Identify which cell holds the provided text, then report its [x, y] central coordinate. 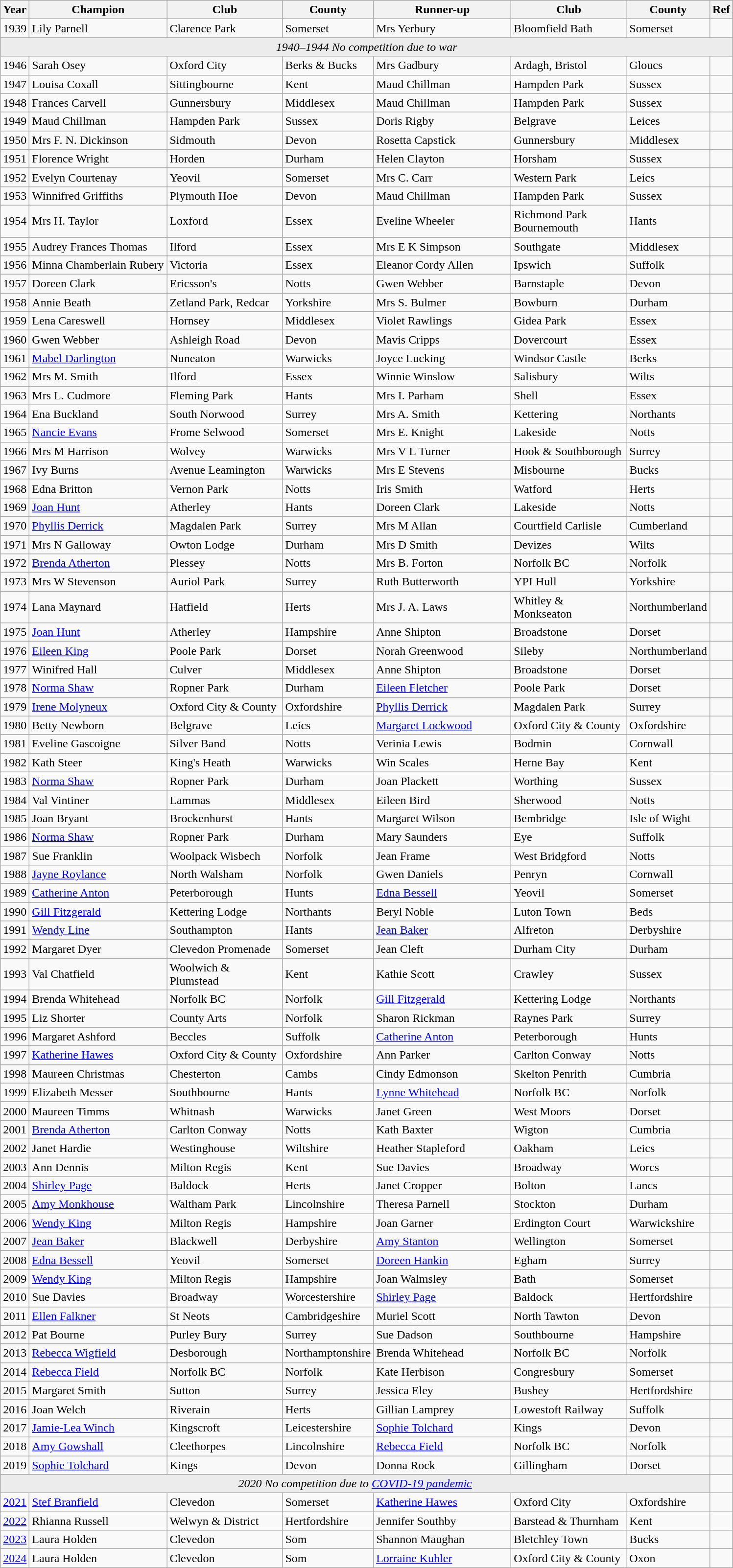
Mrs M Harrison [98, 451]
1983 [15, 781]
Lancs [668, 1186]
Vernon Park [225, 488]
Mrs Yerbury [443, 28]
1979 [15, 707]
Nancie Evans [98, 433]
Ref [721, 10]
Beccles [225, 1037]
St Neots [225, 1316]
Rebecca Wigfield [98, 1353]
Dovercourt [569, 340]
Audrey Frances Thomas [98, 246]
Waltham Park [225, 1204]
Cindy Edmonson [443, 1074]
1988 [15, 875]
Bodmin [569, 744]
Herne Bay [569, 762]
Amy Monkhouse [98, 1204]
Courtfield Carlisle [569, 526]
Watford [569, 488]
Margaret Ashford [98, 1037]
Beryl Noble [443, 912]
Violet Rawlings [443, 321]
Western Park [569, 177]
Isle of Wight [668, 818]
Zetland Park, Redcar [225, 302]
Leices [668, 121]
Lena Careswell [98, 321]
Champion [98, 10]
Elizabeth Messer [98, 1092]
Westinghouse [225, 1148]
Mrs N Galloway [98, 545]
Hook & Southborough [569, 451]
Alfreton [569, 930]
Joyce Lucking [443, 358]
Doris Rigby [443, 121]
Hornsey [225, 321]
1994 [15, 999]
1963 [15, 395]
Windsor Castle [569, 358]
Crawley [569, 974]
Mrs E K Simpson [443, 246]
Gidea Park [569, 321]
Stockton [569, 1204]
Margaret Lockwood [443, 725]
Wigton [569, 1130]
1955 [15, 246]
Jennifer Southby [443, 1521]
Eileen Bird [443, 800]
Gloucs [668, 66]
Lana Maynard [98, 607]
Nuneaton [225, 358]
Plymouth Hoe [225, 196]
1971 [15, 545]
Penryn [569, 875]
Salisbury [569, 377]
Eileen King [98, 651]
Barstead & Thurnham [569, 1521]
Mrs M Allan [443, 526]
1977 [15, 669]
1957 [15, 284]
1948 [15, 103]
Lammas [225, 800]
Runner-up [443, 10]
Wellington [569, 1242]
Auriol Park [225, 582]
Winnie Winslow [443, 377]
1990 [15, 912]
Mrs W Stevenson [98, 582]
1975 [15, 632]
Jayne Roylance [98, 875]
2003 [15, 1167]
Frome Selwood [225, 433]
Winnifred Griffiths [98, 196]
Joan Bryant [98, 818]
1984 [15, 800]
North Tawton [569, 1316]
Sherwood [569, 800]
2013 [15, 1353]
Bath [569, 1279]
Ann Parker [443, 1055]
Iris Smith [443, 488]
Chesterton [225, 1074]
Woolpack Wisbech [225, 856]
1952 [15, 177]
Berks & Bucks [328, 66]
Liz Shorter [98, 1018]
Cumberland [668, 526]
South Norwood [225, 414]
1954 [15, 221]
Whitley & Monkseaton [569, 607]
Margaret Dyer [98, 949]
Ruth Butterworth [443, 582]
Southampton [225, 930]
1995 [15, 1018]
Luton Town [569, 912]
Donna Rock [443, 1465]
Norah Greenwood [443, 651]
Fleming Park [225, 395]
Skelton Penrith [569, 1074]
1962 [15, 377]
Whitnash [225, 1111]
Frances Carvell [98, 103]
Ann Dennis [98, 1167]
Maureen Timms [98, 1111]
Kettering [569, 414]
Ericsson's [225, 284]
YPI Hull [569, 582]
Raynes Park [569, 1018]
Ardagh, Bristol [569, 66]
Devizes [569, 545]
2011 [15, 1316]
Amy Gowshall [98, 1446]
Riverain [225, 1409]
Sue Franklin [98, 856]
Desborough [225, 1353]
2009 [15, 1279]
Wiltshire [328, 1148]
1997 [15, 1055]
1992 [15, 949]
Sue Dadson [443, 1335]
Val Vintiner [98, 800]
2024 [15, 1558]
Louisa Coxall [98, 84]
Wolvey [225, 451]
Betty Newborn [98, 725]
1989 [15, 893]
Mrs L. Cudmore [98, 395]
1978 [15, 688]
Lorraine Kuhler [443, 1558]
Sharon Rickman [443, 1018]
Lynne Whitehead [443, 1092]
Muriel Scott [443, 1316]
1998 [15, 1074]
1968 [15, 488]
Silver Band [225, 744]
Irene Molyneux [98, 707]
Winifred Hall [98, 669]
Kath Steer [98, 762]
Heather Stapleford [443, 1148]
Annie Beath [98, 302]
Stef Branfield [98, 1502]
Janet Cropper [443, 1186]
Ivy Burns [98, 470]
Erdington Court [569, 1223]
Mavis Cripps [443, 340]
Shell [569, 395]
Doreen Hankin [443, 1260]
1965 [15, 433]
Janet Green [443, 1111]
Oakham [569, 1148]
Wendy Line [98, 930]
Kingscroft [225, 1428]
2006 [15, 1223]
Cleethorpes [225, 1446]
2008 [15, 1260]
Margaret Smith [98, 1390]
Plessey [225, 563]
Joan Garner [443, 1223]
1969 [15, 507]
2002 [15, 1148]
1959 [15, 321]
Rhianna Russell [98, 1521]
Lowestoft Railway [569, 1409]
2017 [15, 1428]
Clarence Park [225, 28]
1956 [15, 265]
1950 [15, 140]
Sittingbourne [225, 84]
Minna Chamberlain Rubery [98, 265]
Maureen Christmas [98, 1074]
1939 [15, 28]
1999 [15, 1092]
2020 No competition due to COVID-19 pandemic [355, 1484]
Margaret Wilson [443, 818]
Mrs I. Parham [443, 395]
Eveline Wheeler [443, 221]
Horsham [569, 159]
Clevedon Promenade [225, 949]
Mrs M. Smith [98, 377]
Mrs D Smith [443, 545]
Mrs F. N. Dickinson [98, 140]
Purley Bury [225, 1335]
Durham City [569, 949]
1986 [15, 837]
1993 [15, 974]
Egham [569, 1260]
County Arts [225, 1018]
Hatfield [225, 607]
1974 [15, 607]
Win Scales [443, 762]
Sileby [569, 651]
Owton Lodge [225, 545]
Kath Baxter [443, 1130]
Mrs C. Carr [443, 177]
Bolton [569, 1186]
2019 [15, 1465]
Evelyn Courtenay [98, 177]
Gillian Lamprey [443, 1409]
Richmond Park Bournemouth [569, 221]
Bembridge [569, 818]
Amy Stanton [443, 1242]
Joan Plackett [443, 781]
Edna Britton [98, 488]
1958 [15, 302]
Eye [569, 837]
2014 [15, 1372]
Barnstaple [569, 284]
Cambridgeshire [328, 1316]
Lily Parnell [98, 28]
Worthing [569, 781]
1961 [15, 358]
2000 [15, 1111]
Mabel Darlington [98, 358]
Berks [668, 358]
Woolwich & Plumstead [225, 974]
Helen Clayton [443, 159]
Sarah Osey [98, 66]
Mrs H. Taylor [98, 221]
Theresa Parnell [443, 1204]
West Bridgford [569, 856]
2022 [15, 1521]
Mrs E Stevens [443, 470]
2001 [15, 1130]
Mary Saunders [443, 837]
King's Heath [225, 762]
1947 [15, 84]
Victoria [225, 265]
Avenue Leamington [225, 470]
Jessica Eley [443, 1390]
Northamptonshire [328, 1353]
1973 [15, 582]
Mrs J. A. Laws [443, 607]
2018 [15, 1446]
Ipswich [569, 265]
Ena Buckland [98, 414]
Val Chatfield [98, 974]
Kathie Scott [443, 974]
Congresbury [569, 1372]
1980 [15, 725]
2012 [15, 1335]
1964 [15, 414]
1987 [15, 856]
Worcs [668, 1167]
Mrs Gadbury [443, 66]
Sidmouth [225, 140]
Ashleigh Road [225, 340]
Mrs S. Bulmer [443, 302]
1991 [15, 930]
West Moors [569, 1111]
Joan Walmsley [443, 1279]
1951 [15, 159]
2004 [15, 1186]
Sutton [225, 1390]
Blackwell [225, 1242]
Bowburn [569, 302]
Mrs B. Forton [443, 563]
1996 [15, 1037]
Welwyn & District [225, 1521]
Eveline Gascoigne [98, 744]
1976 [15, 651]
Gillingham [569, 1465]
Florence Wright [98, 159]
Eileen Fletcher [443, 688]
2016 [15, 1409]
Worcestershire [328, 1297]
Mrs V L Turner [443, 451]
Kate Herbison [443, 1372]
2015 [15, 1390]
1967 [15, 470]
Jamie-Lea Winch [98, 1428]
Cambs [328, 1074]
Southgate [569, 246]
1940–1944 No competition due to war [367, 47]
Janet Hardie [98, 1148]
Eleanor Cordy Allen [443, 265]
Gwen Daniels [443, 875]
Brockenhurst [225, 818]
Rosetta Capstick [443, 140]
Beds [668, 912]
Bloomfield Bath [569, 28]
1946 [15, 66]
2005 [15, 1204]
Mrs A. Smith [443, 414]
2021 [15, 1502]
Mrs E. Knight [443, 433]
North Walsham [225, 875]
Pat Bourne [98, 1335]
1960 [15, 340]
2023 [15, 1540]
Jean Frame [443, 856]
1953 [15, 196]
Misbourne [569, 470]
Bletchley Town [569, 1540]
Ellen Falkner [98, 1316]
Leicestershire [328, 1428]
Loxford [225, 221]
1970 [15, 526]
1981 [15, 744]
1985 [15, 818]
Verinia Lewis [443, 744]
1982 [15, 762]
1966 [15, 451]
Horden [225, 159]
Jean Cleft [443, 949]
1972 [15, 563]
Shannon Maughan [443, 1540]
1949 [15, 121]
Year [15, 10]
Joan Welch [98, 1409]
Culver [225, 669]
Warwickshire [668, 1223]
Bushey [569, 1390]
2007 [15, 1242]
Oxon [668, 1558]
2010 [15, 1297]
